Locate the cell with the specified text and output its [X, Y] center coordinate. 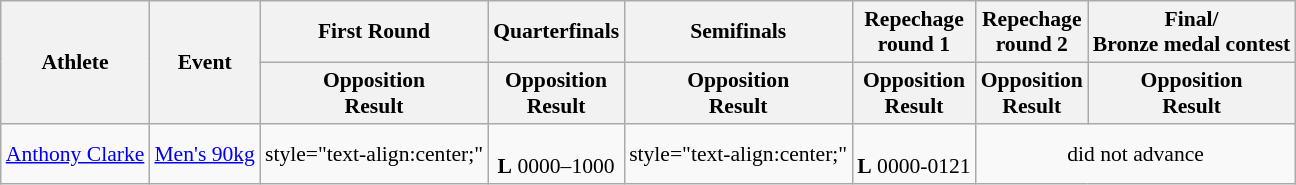
Final/Bronze medal contest [1192, 32]
Repechage round 2 [1032, 32]
Event [204, 62]
Athlete [76, 62]
Semifinals [738, 32]
Quarterfinals [556, 32]
Anthony Clarke [76, 154]
L 0000-0121 [914, 154]
Repechage round 1 [914, 32]
First Round [374, 32]
Men's 90kg [204, 154]
did not advance [1136, 154]
L 0000–1000 [556, 154]
